Capture the cell that displays the provided text and extract its [X, Y] central coordinate. 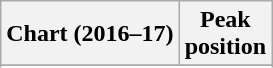
Chart (2016–17) [90, 34]
Peakposition [225, 34]
